Provide the (x, y) coordinate of the cell's center where the given text is located.  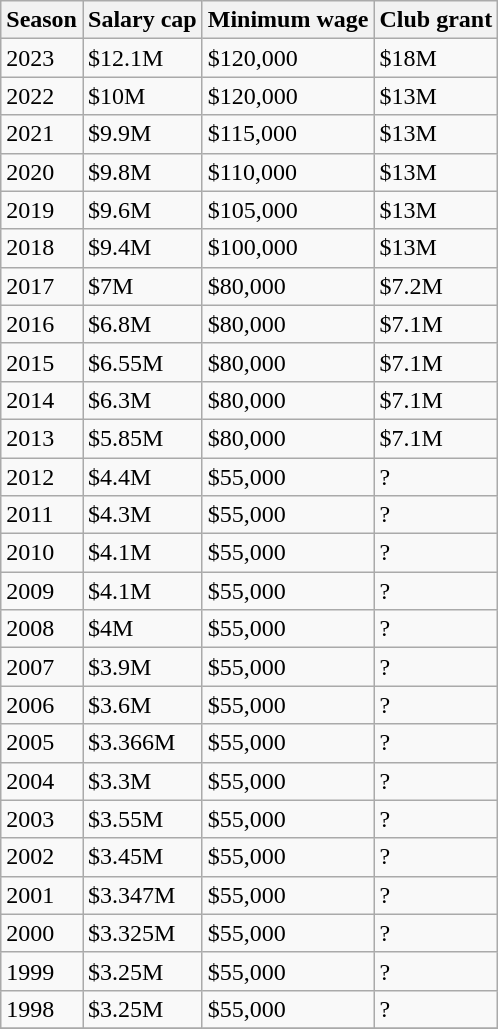
Salary cap (142, 20)
2013 (42, 438)
$9.9M (142, 134)
$3.45M (142, 857)
$3.9M (142, 667)
$9.8M (142, 172)
$9.6M (142, 210)
2014 (42, 400)
2023 (42, 58)
$4.3M (142, 515)
$7.2M (436, 286)
$7M (142, 286)
2020 (42, 172)
1999 (42, 971)
$6.8M (142, 324)
$3.6M (142, 705)
$3.366M (142, 743)
$12.1M (142, 58)
$9.4M (142, 248)
2004 (42, 781)
2021 (42, 134)
$4M (142, 629)
$5.85M (142, 438)
$6.55M (142, 362)
Minimum wage (288, 20)
$100,000 (288, 248)
2015 (42, 362)
2002 (42, 857)
Club grant (436, 20)
2019 (42, 210)
2022 (42, 96)
2018 (42, 248)
$115,000 (288, 134)
2000 (42, 933)
2007 (42, 667)
2011 (42, 515)
2006 (42, 705)
1998 (42, 1009)
2001 (42, 895)
2012 (42, 477)
$110,000 (288, 172)
$4.4M (142, 477)
2010 (42, 553)
$3.325M (142, 933)
$105,000 (288, 210)
2003 (42, 819)
$3.3M (142, 781)
2005 (42, 743)
$10M (142, 96)
2016 (42, 324)
Season (42, 20)
$18M (436, 58)
2008 (42, 629)
$3.55M (142, 819)
$3.347M (142, 895)
$6.3M (142, 400)
2017 (42, 286)
2009 (42, 591)
